Locate the cell with the specified text and output its [X, Y] center coordinate. 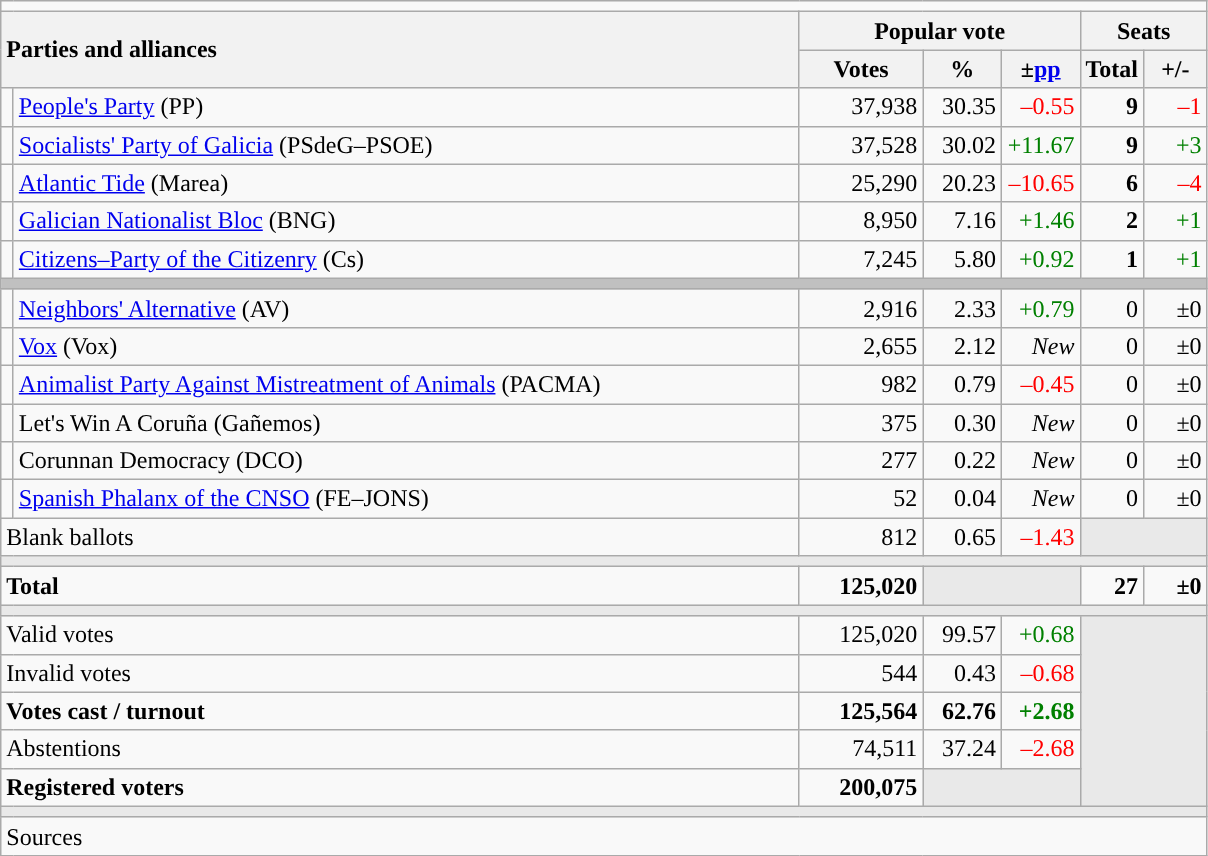
+/- [1176, 69]
Popular vote [940, 31]
Blank ballots [400, 537]
8,950 [861, 221]
99.57 [962, 635]
% [962, 69]
Parties and alliances [400, 50]
62.76 [962, 711]
37,528 [861, 145]
+0.68 [1040, 635]
0.22 [962, 461]
74,511 [861, 749]
Atlantic Tide (Marea) [406, 183]
+11.67 [1040, 145]
37.24 [962, 749]
Corunnan Democracy (DCO) [406, 461]
5.80 [962, 259]
Sources [604, 836]
2,655 [861, 346]
–0.55 [1040, 107]
+1.46 [1040, 221]
Citizens–Party of the Citizenry (Cs) [406, 259]
Galician Nationalist Bloc (BNG) [406, 221]
125,564 [861, 711]
6 [1112, 183]
–1.43 [1040, 537]
–10.65 [1040, 183]
0.43 [962, 673]
Spanish Phalanx of the CNSO (FE–JONS) [406, 499]
200,075 [861, 787]
20.23 [962, 183]
Animalist Party Against Mistreatment of Animals (PACMA) [406, 384]
Votes cast / turnout [400, 711]
Abstentions [400, 749]
2.12 [962, 346]
+2.68 [1040, 711]
Invalid votes [400, 673]
52 [861, 499]
7.16 [962, 221]
±pp [1040, 69]
People's Party (PP) [406, 107]
2.33 [962, 308]
30.02 [962, 145]
–0.45 [1040, 384]
Valid votes [400, 635]
2 [1112, 221]
+0.79 [1040, 308]
+0.92 [1040, 259]
+3 [1176, 145]
–2.68 [1040, 749]
0.65 [962, 537]
1 [1112, 259]
2,916 [861, 308]
Neighbors' Alternative (AV) [406, 308]
Registered voters [400, 787]
7,245 [861, 259]
544 [861, 673]
982 [861, 384]
Vox (Vox) [406, 346]
Seats [1144, 31]
27 [1112, 586]
37,938 [861, 107]
277 [861, 461]
0.79 [962, 384]
375 [861, 423]
812 [861, 537]
–0.68 [1040, 673]
Socialists' Party of Galicia (PSdeG–PSOE) [406, 145]
30.35 [962, 107]
0.04 [962, 499]
Let's Win A Coruña (Gañemos) [406, 423]
0.30 [962, 423]
–4 [1176, 183]
–1 [1176, 107]
Votes [861, 69]
25,290 [861, 183]
